Identify which cell holds the provided text, then report its [X, Y] central coordinate. 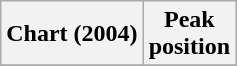
Peakposition [189, 34]
Chart (2004) [72, 34]
